Identify which cell holds the provided text, then report its [X, Y] central coordinate. 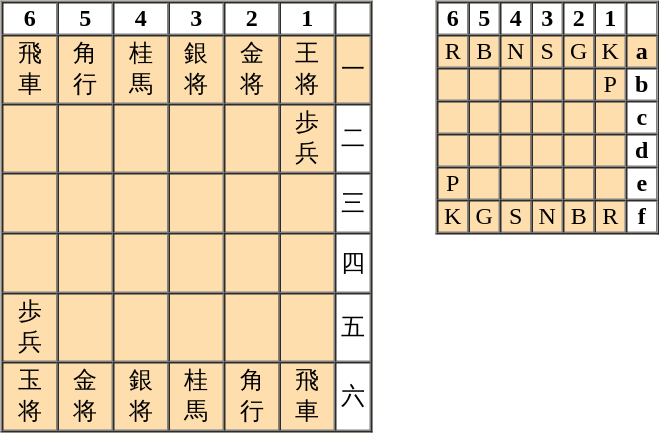
b [642, 84]
c [642, 118]
六 [353, 396]
二 [353, 138]
王将 [308, 70]
e [642, 184]
a [642, 52]
玉将 [30, 396]
四 [353, 263]
一 [353, 70]
五 [353, 328]
d [642, 150]
三 [353, 203]
f [642, 216]
